Capture the cell that displays the provided text and extract its (X, Y) central coordinate. 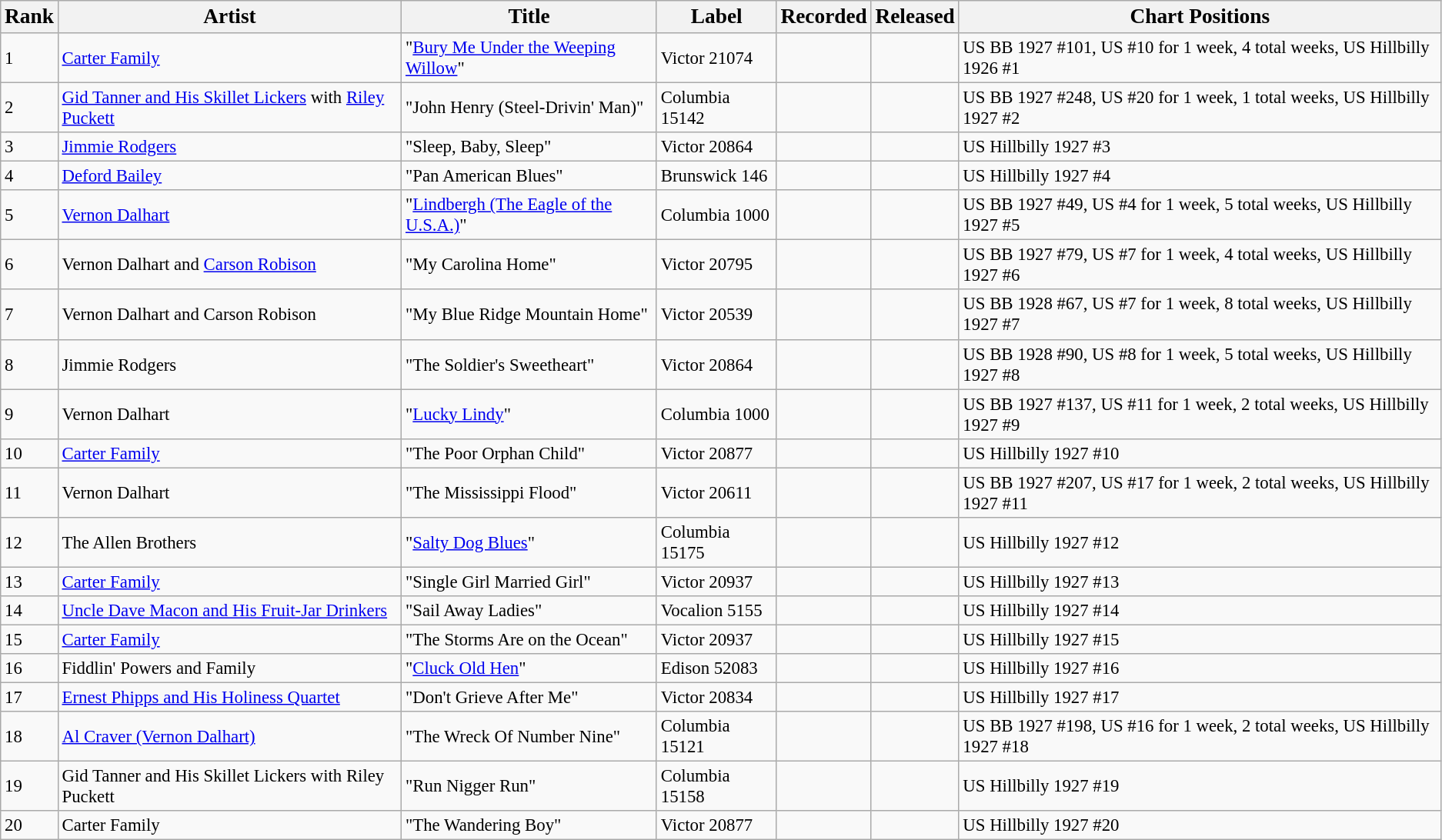
Brunswick 146 (716, 176)
US BB 1927 #79, US #7 for 1 week, 4 total weeks, US Hillbilly 1927 #6 (1200, 265)
Columbia 15121 (716, 737)
"Don't Grieve After Me" (529, 698)
13 (29, 582)
12 (29, 543)
1 (29, 58)
Columbia 15158 (716, 786)
Columbia 15175 (716, 543)
7 (29, 315)
"Cluck Old Hen" (529, 668)
18 (29, 737)
9 (29, 414)
Victor 21074 (716, 58)
"Lindbergh (The Eagle of the U.S.A.)" (529, 215)
17 (29, 698)
US BB 1927 #248, US #20 for 1 week, 1 total weeks, US Hillbilly 1927 #2 (1200, 108)
US Hillbilly 1927 #20 (1200, 825)
US Hillbilly 1927 #17 (1200, 698)
The Allen Brothers (229, 543)
"Sail Away Ladies" (529, 611)
Victor 20539 (716, 315)
3 (29, 147)
Al Craver (Vernon Dalhart) (229, 737)
US Hillbilly 1927 #19 (1200, 786)
"The Soldier's Sweetheart" (529, 365)
Deford Bailey (229, 176)
"Single Girl Married Girl" (529, 582)
"Run Nigger Run" (529, 786)
Ernest Phipps and His Holiness Quartet (229, 698)
US Hillbilly 1927 #4 (1200, 176)
4 (29, 176)
5 (29, 215)
Artist (229, 17)
"My Carolina Home" (529, 265)
Released (915, 17)
20 (29, 825)
US BB 1927 #207, US #17 for 1 week, 2 total weeks, US Hillbilly 1927 #11 (1200, 492)
Edison 52083 (716, 668)
Vocalion 5155 (716, 611)
Label (716, 17)
US Hillbilly 1927 #16 (1200, 668)
10 (29, 453)
Fiddlin' Powers and Family (229, 668)
14 (29, 611)
Columbia 15142 (716, 108)
Recorded (823, 17)
US Hillbilly 1927 #3 (1200, 147)
"Sleep, Baby, Sleep" (529, 147)
US Hillbilly 1927 #13 (1200, 582)
"The Wreck Of Number Nine" (529, 737)
US Hillbilly 1927 #10 (1200, 453)
Uncle Dave Macon and His Fruit-Jar Drinkers (229, 611)
US BB 1927 #137, US #11 for 1 week, 2 total weeks, US Hillbilly 1927 #9 (1200, 414)
"Salty Dog Blues" (529, 543)
6 (29, 265)
11 (29, 492)
US BB 1928 #67, US #7 for 1 week, 8 total weeks, US Hillbilly 1927 #7 (1200, 315)
2 (29, 108)
"My Blue Ridge Mountain Home" (529, 315)
16 (29, 668)
"The Storms Are on the Ocean" (529, 639)
US BB 1927 #198, US #16 for 1 week, 2 total weeks, US Hillbilly 1927 #18 (1200, 737)
Victor 20611 (716, 492)
Victor 20834 (716, 698)
"The Mississippi Flood" (529, 492)
"John Henry (Steel-Drivin' Man)" (529, 108)
Rank (29, 17)
US Hillbilly 1927 #14 (1200, 611)
"The Wandering Boy" (529, 825)
"Bury Me Under the Weeping Willow" (529, 58)
Title (529, 17)
15 (29, 639)
US Hillbilly 1927 #12 (1200, 543)
"Pan American Blues" (529, 176)
US BB 1927 #101, US #10 for 1 week, 4 total weeks, US Hillbilly 1926 #1 (1200, 58)
Victor 20795 (716, 265)
"Lucky Lindy" (529, 414)
8 (29, 365)
Chart Positions (1200, 17)
"The Poor Orphan Child" (529, 453)
US BB 1928 #90, US #8 for 1 week, 5 total weeks, US Hillbilly 1927 #8 (1200, 365)
US BB 1927 #49, US #4 for 1 week, 5 total weeks, US Hillbilly 1927 #5 (1200, 215)
19 (29, 786)
US Hillbilly 1927 #15 (1200, 639)
